Scan for the cell matching the given text and deliver its (X, Y) coordinate at center. 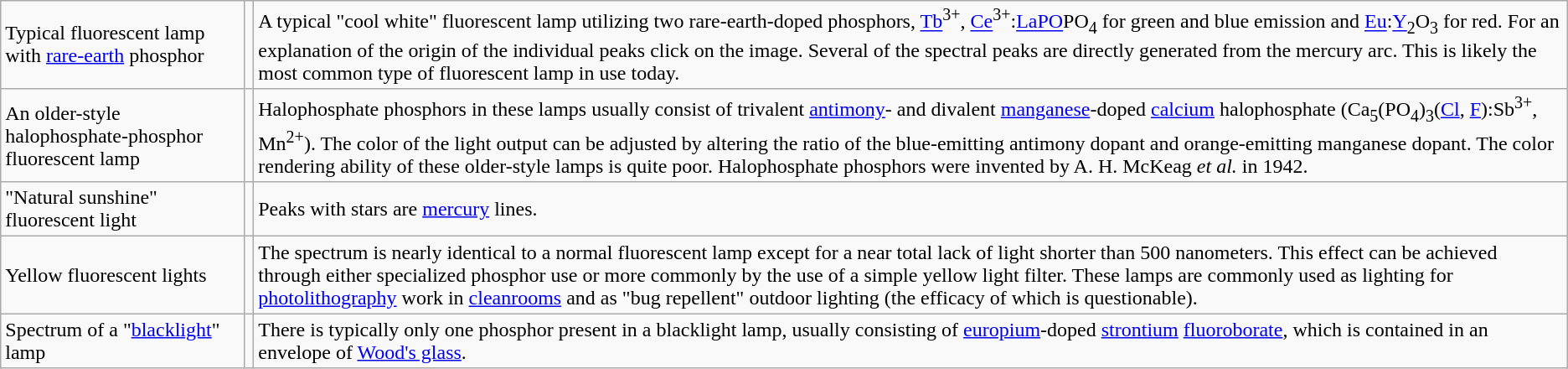
Peaks with stars are mercury lines. (911, 210)
Typical fluorescent lamp with rare-earth phosphor (122, 45)
An older-style halophosphate-phosphor fluorescent lamp (122, 136)
Yellow fluorescent lights (122, 275)
"Natural sunshine" fluorescent light (122, 210)
Spectrum of a "blacklight" lamp (122, 340)
